Extract the (X, Y) coordinate from the center of the cell holding the provided text.  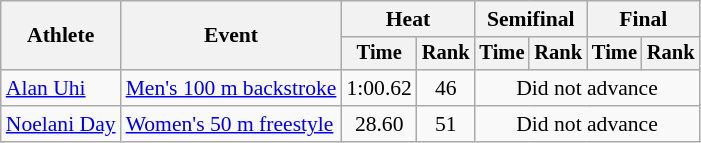
Semifinal (531, 19)
46 (446, 88)
51 (446, 124)
1:00.62 (378, 88)
Event (232, 36)
Women's 50 m freestyle (232, 124)
Alan Uhi (61, 88)
28.60 (378, 124)
Athlete (61, 36)
Men's 100 m backstroke (232, 88)
Noelani Day (61, 124)
Final (643, 19)
Heat (408, 19)
